Search for the cell housing the specified text and yield its [X, Y] center coordinate. 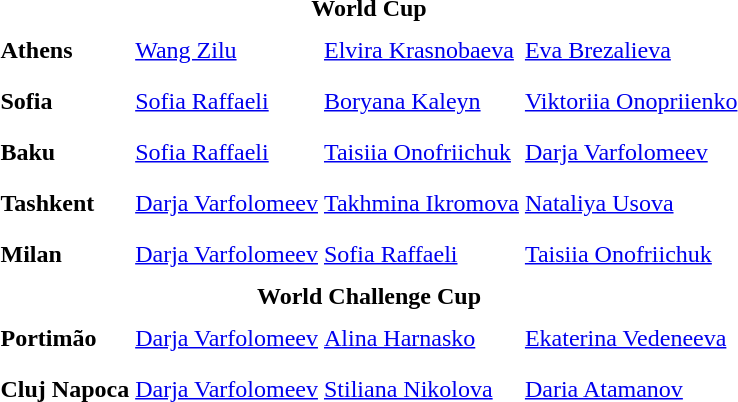
Boryana Kaleyn [421, 101]
Elvira Krasnobaeva [421, 50]
Takhmina Ikromova [421, 203]
Wang Zilu [227, 50]
Alina Harnasko [421, 338]
Taisiia Onofriichuk [421, 152]
